From the cell containing the given text, extract its center point as (X, Y) coordinate. 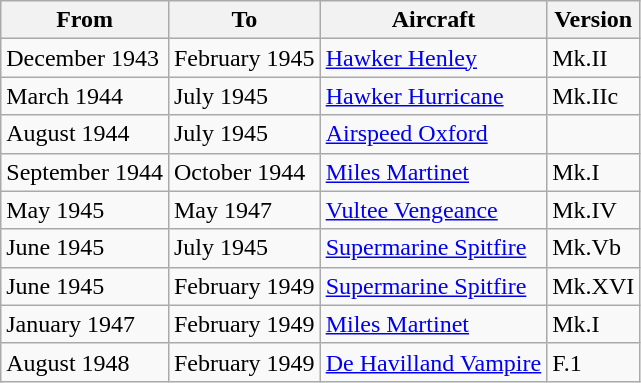
January 1947 (85, 324)
September 1944 (85, 172)
March 1944 (85, 96)
Hawker Henley (434, 58)
Version (594, 20)
Airspeed Oxford (434, 134)
May 1945 (85, 210)
August 1944 (85, 134)
Mk.XVI (594, 286)
Mk.II (594, 58)
Mk.IV (594, 210)
December 1943 (85, 58)
Vultee Vengeance (434, 210)
August 1948 (85, 362)
Mk.IIc (594, 96)
Aircraft (434, 20)
Hawker Hurricane (434, 96)
De Havilland Vampire (434, 362)
October 1944 (244, 172)
From (85, 20)
F.1 (594, 362)
May 1947 (244, 210)
Mk.Vb (594, 248)
February 1945 (244, 58)
To (244, 20)
